For the text-containing cell, return its midpoint in (X, Y) coordinate format. 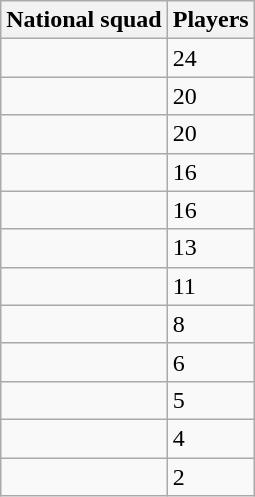
2 (210, 477)
8 (210, 324)
6 (210, 362)
National squad (84, 20)
11 (210, 286)
13 (210, 248)
4 (210, 438)
Players (210, 20)
24 (210, 58)
5 (210, 400)
